Identify which cell holds the provided text, then report its [x, y] central coordinate. 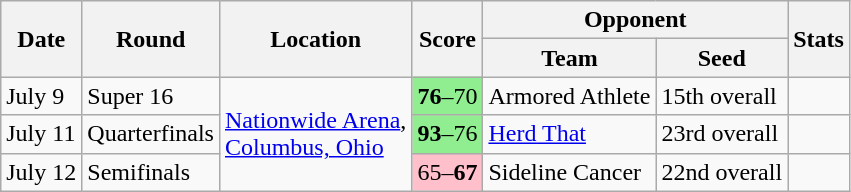
Score [448, 39]
Opponent [636, 20]
July 11 [42, 134]
93–76 [448, 134]
Nationwide Arena,Columbus, Ohio [315, 134]
22nd overall [722, 172]
Quarterfinals [151, 134]
23rd overall [722, 134]
Team [570, 58]
65–67 [448, 172]
Stats [819, 39]
Semifinals [151, 172]
Herd That [570, 134]
Location [315, 39]
Sideline Cancer [570, 172]
July 12 [42, 172]
Seed [722, 58]
Super 16 [151, 96]
15th overall [722, 96]
76–70 [448, 96]
Armored Athlete [570, 96]
July 9 [42, 96]
Date [42, 39]
Round [151, 39]
